Extract the (x, y) coordinate from the center of the cell holding the provided text.  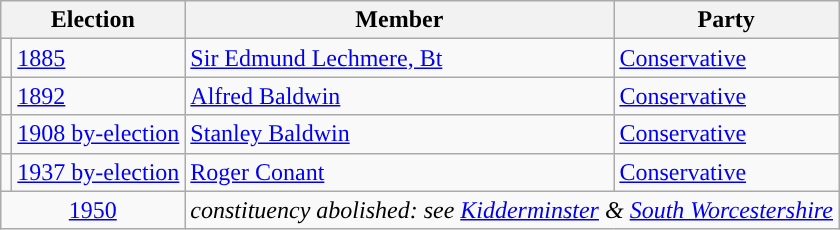
Member (400, 20)
Sir Edmund Lechmere, Bt (400, 58)
1908 by-election (98, 134)
Party (726, 20)
1950 (93, 210)
Roger Conant (400, 172)
1892 (98, 96)
1885 (98, 58)
Alfred Baldwin (400, 96)
Election (93, 20)
1937 by-election (98, 172)
constituency abolished: see Kidderminster & South Worcestershire (512, 210)
Stanley Baldwin (400, 134)
